Output the (X, Y) coordinate of the center of the cell containing the given text.  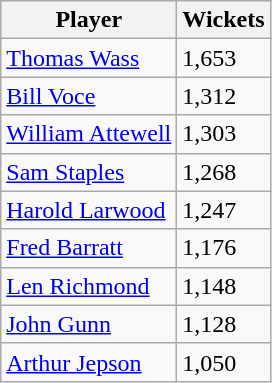
Sam Staples (89, 172)
1,247 (224, 210)
1,176 (224, 248)
Player (89, 20)
William Attewell (89, 134)
Fred Barratt (89, 248)
Harold Larwood (89, 210)
1,050 (224, 362)
1,303 (224, 134)
1,148 (224, 286)
1,128 (224, 324)
Thomas Wass (89, 58)
1,653 (224, 58)
Bill Voce (89, 96)
1,312 (224, 96)
John Gunn (89, 324)
Wickets (224, 20)
Arthur Jepson (89, 362)
1,268 (224, 172)
Len Richmond (89, 286)
